Output the (X, Y) coordinate of the center of the cell containing the given text.  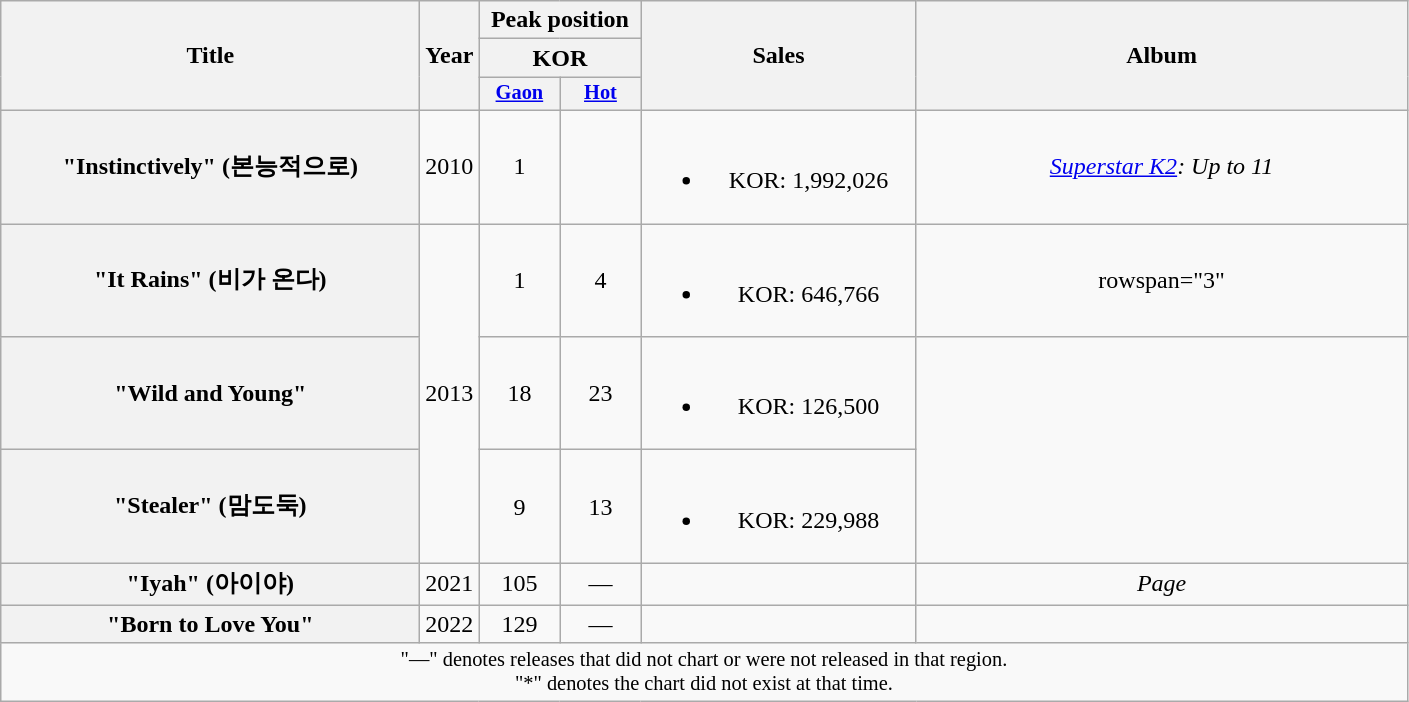
Peak position (560, 20)
Album (1162, 56)
129 (520, 624)
"Instinctively" (본능적으로) (210, 168)
"Born to Love You" (210, 624)
rowspan="3" (1162, 280)
Year (450, 56)
KOR: 646,766 (778, 280)
"—" denotes releases that did not chart or were not released in that region."*" denotes the chart did not exist at that time. (704, 672)
4 (600, 280)
105 (520, 584)
2021 (450, 584)
2013 (450, 394)
2022 (450, 624)
9 (520, 506)
13 (600, 506)
"It Rains" (비가 온다) (210, 280)
Superstar K2: Up to 11 (1162, 168)
23 (600, 394)
2010 (450, 168)
KOR: 126,500 (778, 394)
"Stealer" (맘도둑) (210, 506)
"Wild and Young" (210, 394)
18 (520, 394)
KOR: 229,988 (778, 506)
Gaon (520, 94)
"Iyah" (아이야) (210, 584)
KOR (560, 58)
Title (210, 56)
KOR: 1,992,026 (778, 168)
Page (1162, 584)
Hot (600, 94)
Sales (778, 56)
